Return the [X, Y] coordinate for the center point of the cell that contains the specified text.  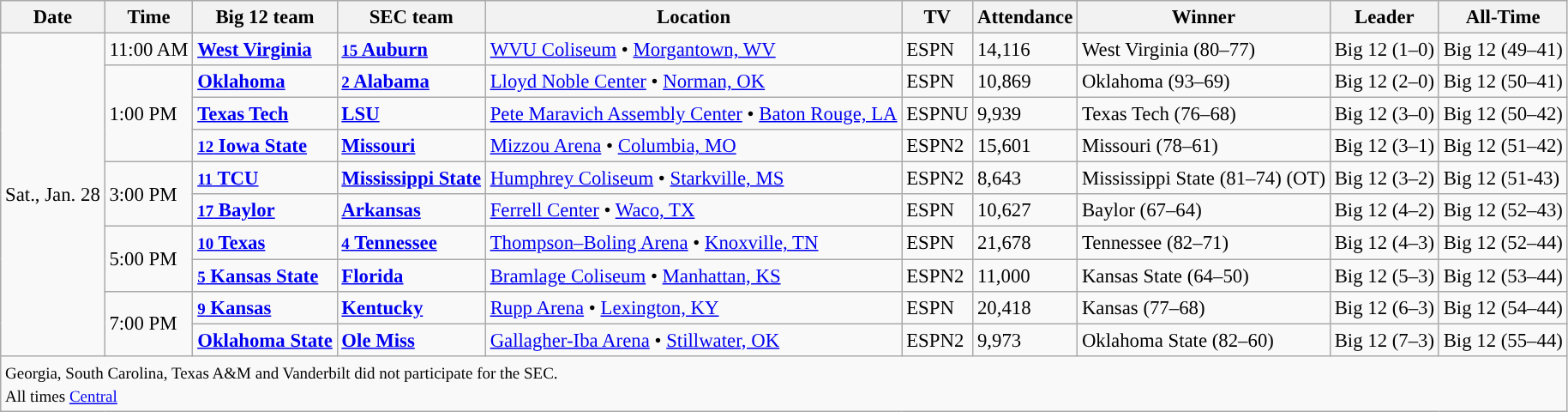
15,601 [1025, 146]
15 Auburn [412, 50]
Big 12 (5–3) [1384, 276]
3:00 PM [149, 194]
Time [149, 17]
Oklahoma State [265, 340]
Kentucky [412, 307]
Big 12 (4–3) [1384, 243]
Kansas State (64–50) [1204, 276]
11 TCU [265, 179]
Big 12 (49–41) [1503, 50]
10,627 [1025, 210]
Big 12 (3–2) [1384, 179]
Bramlage Coliseum • Manhattan, KS [694, 276]
WVU Coliseum • Morgantown, WV [694, 50]
Big 12 (1–0) [1384, 50]
4 Tennessee [412, 243]
2 Alabama [412, 82]
Big 12 (54–44) [1503, 307]
Winner [1204, 17]
8,643 [1025, 179]
Big 12 (4–2) [1384, 210]
10 Texas [265, 243]
Texas Tech (76–68) [1204, 114]
20,418 [1025, 307]
Oklahoma (93–69) [1204, 82]
9,973 [1025, 340]
Thompson–Boling Arena • Knoxville, TN [694, 243]
Big 12 (50–42) [1503, 114]
Georgia, South Carolina, Texas A&M and Vanderbilt did not participate for the SEC.All times Central [784, 383]
Ole Miss [412, 340]
Tennessee (82–71) [1204, 243]
9,939 [1025, 114]
Big 12 (7–3) [1384, 340]
Date [53, 17]
12 Iowa State [265, 146]
SEC team [412, 17]
11:00 AM [149, 50]
Missouri [412, 146]
10,869 [1025, 82]
Big 12 (53–44) [1503, 276]
Missouri (78–61) [1204, 146]
Big 12 (3–0) [1384, 114]
All-Time [1503, 17]
Big 12 (2–0) [1384, 82]
West Virginia (80–77) [1204, 50]
Arkansas [412, 210]
17 Baylor [265, 210]
Kansas (77–68) [1204, 307]
Big 12 (6–3) [1384, 307]
Mississippi State [412, 179]
LSU [412, 114]
14,116 [1025, 50]
Ferrell Center • Waco, TX [694, 210]
Leader [1384, 17]
7:00 PM [149, 323]
1:00 PM [149, 113]
Attendance [1025, 17]
Big 12 (3–1) [1384, 146]
Oklahoma [265, 82]
Big 12 (50–41) [1503, 82]
Big 12 (55–44) [1503, 340]
TV [938, 17]
21,678 [1025, 243]
Big 12 (51–42) [1503, 146]
Florida [412, 276]
Gallagher-Iba Arena • Stillwater, OK [694, 340]
Humphrey Coliseum • Starkville, MS [694, 179]
11,000 [1025, 276]
West Virginia [265, 50]
Baylor (67–64) [1204, 210]
Rupp Arena • Lexington, KY [694, 307]
Big 12 (52–44) [1503, 243]
Location [694, 17]
Sat., Jan. 28 [53, 195]
Big 12 team [265, 17]
5 Kansas State [265, 276]
Pete Maravich Assembly Center • Baton Rouge, LA [694, 114]
Mizzou Arena • Columbia, MO [694, 146]
Big 12 (52–43) [1503, 210]
Texas Tech [265, 114]
9 Kansas [265, 307]
Mississippi State (81–74) (OT) [1204, 179]
ESPNU [938, 114]
Lloyd Noble Center • Norman, OK [694, 82]
Oklahoma State (82–60) [1204, 340]
Big 12 (51-43) [1503, 179]
5:00 PM [149, 259]
